Detect which cell encompasses the target text, then output its (X, Y) center coordinate. 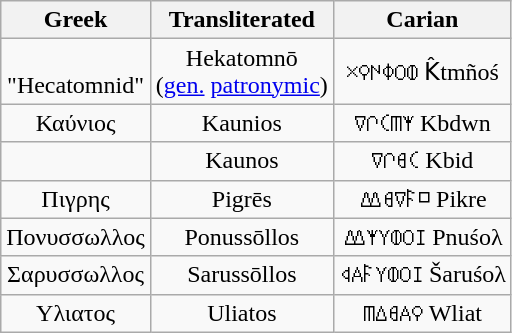
𐊷𐊹𐊼𐊥𐊺 Pikre (422, 199)
"Hecatomnid" (76, 72)
Sarussōllos (242, 275)
Uliatos (242, 313)
Σαρυσσωλλος (76, 275)
𐊴𐊭𐊪𐊳𐊫𐊸 K̂tmñoś (422, 72)
𐊮𐊠𐊥𐊲𐊸𐊫𐊦 Šaruśoλ (422, 275)
Πονυσσωλλος (76, 237)
Kaunos (242, 161)
Carian (422, 20)
Υλιατος (76, 313)
Pigrēs (242, 199)
𐊿𐊣𐊹𐊠𐊭 Wliat (422, 313)
Ponussōllos (242, 237)
Kaunios (242, 123)
Transliterated (242, 20)
Πιγρης (76, 199)
Greek (76, 20)
𐊼𐊬𐊹𐊢 Kbid (422, 161)
Hekatomnō(gen. patronymic) (242, 72)
𐊷𐊵𐊲𐊸𐊫𐊦 Pnuśoλ (422, 237)
Καύνιος (76, 123)
𐊼𐊬𐊢𐊿𐊵 Kbdwn (422, 123)
